Locate the cell with the specified text and output its [x, y] center coordinate. 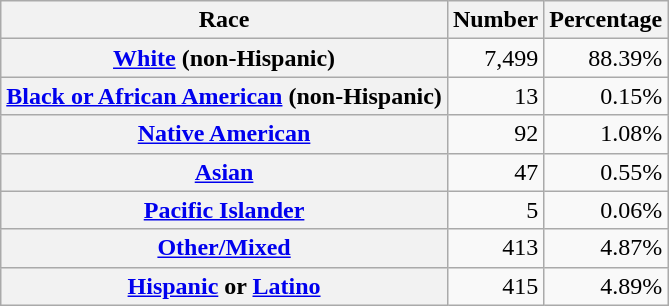
5 [495, 210]
88.39% [606, 58]
Number [495, 20]
0.55% [606, 172]
Asian [224, 172]
4.87% [606, 248]
0.06% [606, 210]
7,499 [495, 58]
Native American [224, 134]
Other/Mixed [224, 248]
13 [495, 96]
White (non-Hispanic) [224, 58]
0.15% [606, 96]
1.08% [606, 134]
Race [224, 20]
92 [495, 134]
Hispanic or Latino [224, 286]
Percentage [606, 20]
Black or African American (non-Hispanic) [224, 96]
413 [495, 248]
Pacific Islander [224, 210]
415 [495, 286]
4.89% [606, 286]
47 [495, 172]
